Detect which cell encompasses the target text, then output its (X, Y) center coordinate. 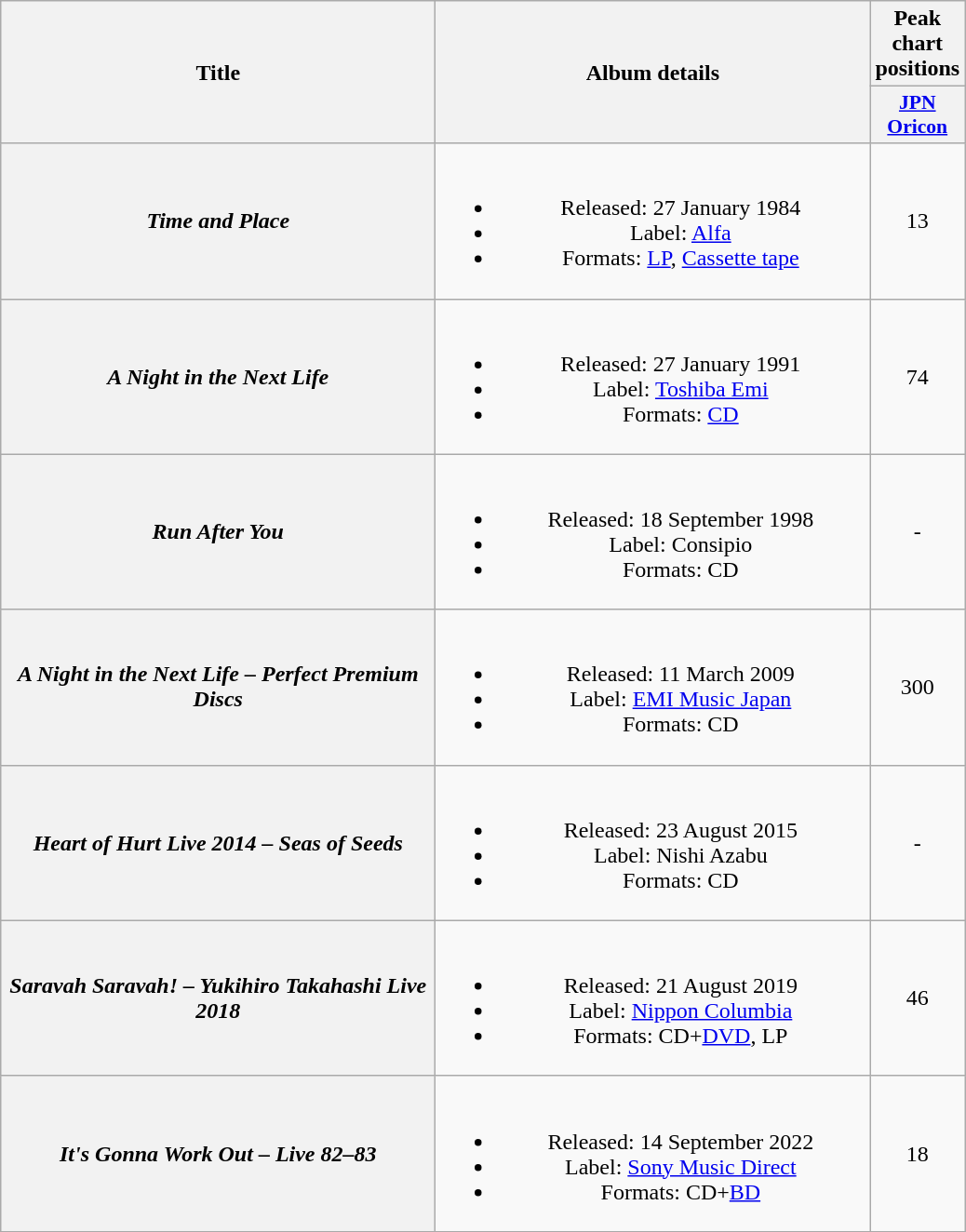
Released: 21 August 2019Label: Nippon ColumbiaFormats: CD+DVD, LP (653, 998)
74 (918, 376)
It's Gonna Work Out – Live 82–83 (218, 1154)
A Night in the Next Life (218, 376)
Heart of Hurt Live 2014 – Seas of Seeds (218, 843)
Released: 27 January 1991Label: Toshiba EmiFormats: CD (653, 376)
A Night in the Next Life – Perfect Premium Discs (218, 687)
Released: 23 August 2015Label: Nishi AzabuFormats: CD (653, 843)
Released: 14 September 2022Label: Sony Music DirectFormats: CD+BD (653, 1154)
Released: 18 September 1998Label: ConsipioFormats: CD (653, 532)
Released: 27 January 1984Label: AlfaFormats: LP, Cassette tape (653, 221)
18 (918, 1154)
Title (218, 73)
Peak chart positions (918, 44)
46 (918, 998)
13 (918, 221)
Run After You (218, 532)
Released: 11 March 2009Label: EMI Music JapanFormats: CD (653, 687)
JPNOricon (918, 115)
Saravah Saravah! – Yukihiro Takahashi Live 2018 (218, 998)
Time and Place (218, 221)
Album details (653, 73)
300 (918, 687)
